For the text-containing cell, return its midpoint in (X, Y) coordinate format. 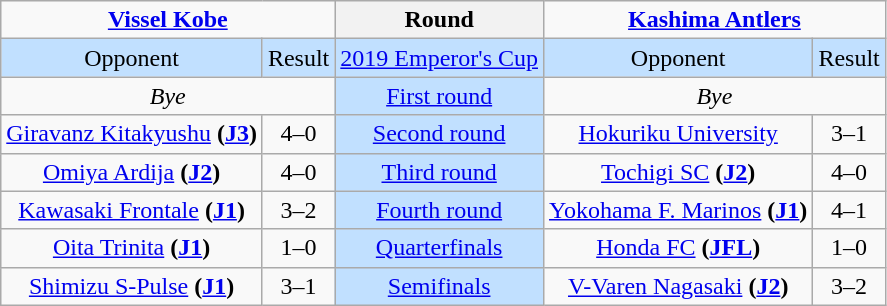
Vissel Kobe (168, 20)
Third round (440, 172)
First round (440, 96)
Shimizu S-Pulse (J1) (132, 286)
Quarterfinals (440, 248)
Semifinals (440, 286)
Yokohama F. Marinos (J1) (678, 210)
Tochigi SC (J2) (678, 172)
2019 Emperor's Cup (440, 58)
Giravanz Kitakyushu (J3) (132, 134)
Kawasaki Frontale (J1) (132, 210)
Honda FC (JFL) (678, 248)
Second round (440, 134)
Omiya Ardija (J2) (132, 172)
Fourth round (440, 210)
Hokuriku University (678, 134)
V-Varen Nagasaki (J2) (678, 286)
4–1 (849, 210)
Kashima Antlers (715, 20)
Round (440, 20)
Oita Trinita (J1) (132, 248)
